Output the (x, y) coordinate of the center of the cell containing the given text.  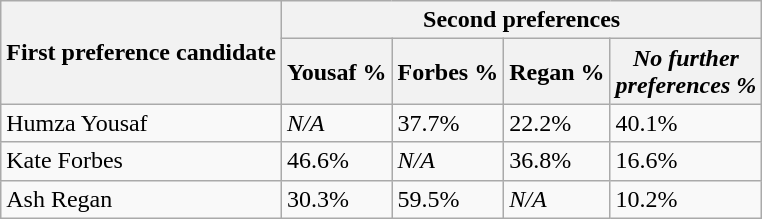
22.2% (557, 123)
36.8% (557, 161)
Ash Regan (142, 199)
First preference candidate (142, 52)
40.1% (686, 123)
37.7% (448, 123)
Humza Yousaf (142, 123)
Yousaf % (337, 72)
46.6% (337, 161)
Regan % (557, 72)
30.3% (337, 199)
No furtherpreferences % (686, 72)
16.6% (686, 161)
Second preferences (522, 20)
59.5% (448, 199)
10.2% (686, 199)
Kate Forbes (142, 161)
Forbes % (448, 72)
